Identify which cell holds the provided text, then report its [X, Y] central coordinate. 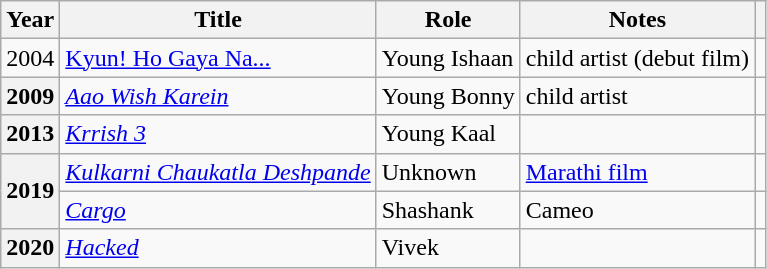
Shashank [448, 210]
Notes [637, 20]
child artist (debut film) [637, 58]
Krrish 3 [218, 134]
2013 [30, 134]
Young Ishaan [448, 58]
Aao Wish Karein [218, 96]
Vivek [448, 248]
2020 [30, 248]
Cameo [637, 210]
Title [218, 20]
Unknown [448, 172]
child artist [637, 96]
Young Kaal [448, 134]
Kulkarni Chaukatla Deshpande [218, 172]
Hacked [218, 248]
2019 [30, 191]
Young Bonny [448, 96]
Year [30, 20]
Role [448, 20]
Marathi film [637, 172]
Kyun! Ho Gaya Na... [218, 58]
Cargo [218, 210]
2009 [30, 96]
2004 [30, 58]
